From the cell containing the given text, extract its center point as (x, y) coordinate. 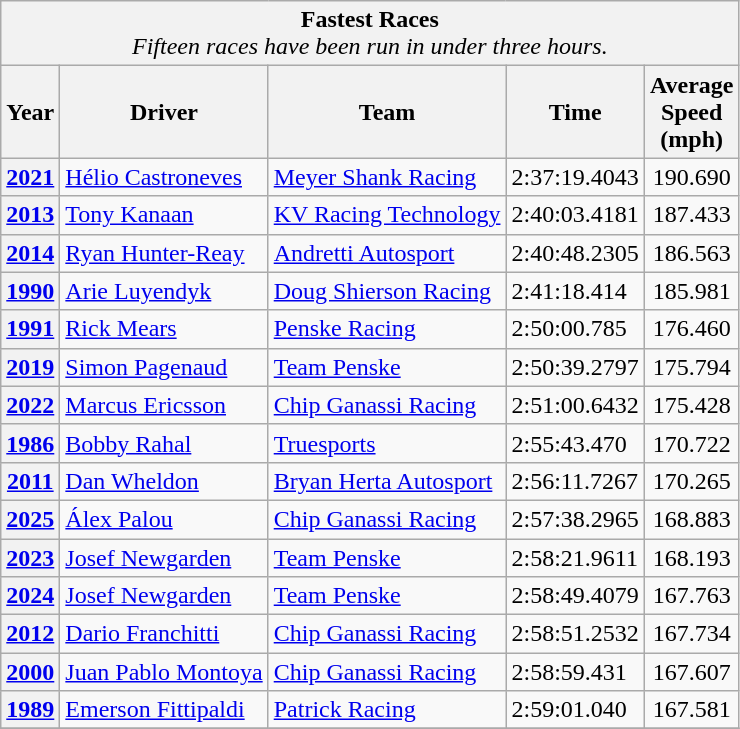
Hélio Castroneves (164, 177)
Simon Pagenaud (164, 367)
185.981 (692, 291)
2011 (30, 481)
Marcus Ericsson (164, 405)
2019 (30, 367)
2:50:00.785 (575, 329)
Patrick Racing (387, 710)
Year (30, 112)
1986 (30, 443)
Arie Luyendyk (164, 291)
Time (575, 112)
2:59:01.040 (575, 710)
Dario Franchitti (164, 634)
187.433 (692, 215)
Team (387, 112)
167.607 (692, 672)
Driver (164, 112)
2:37:19.4043 (575, 177)
Bryan Herta Autosport (387, 481)
2:55:43.470 (575, 443)
Doug Shierson Racing (387, 291)
KV Racing Technology (387, 215)
186.563 (692, 253)
168.193 (692, 557)
2:58:51.2532 (575, 634)
2023 (30, 557)
Álex Palou (164, 519)
2022 (30, 405)
2:50:39.2797 (575, 367)
170.722 (692, 443)
Bobby Rahal (164, 443)
Fastest RacesFifteen races have been run in under three hours. (370, 34)
Tony Kanaan (164, 215)
2:51:00.6432 (575, 405)
2:56:11.7267 (575, 481)
2:41:18.414 (575, 291)
1991 (30, 329)
Penske Racing (387, 329)
168.883 (692, 519)
Andretti Autosport (387, 253)
1990 (30, 291)
Emerson Fittipaldi (164, 710)
Truesports (387, 443)
2024 (30, 596)
Ryan Hunter-Reay (164, 253)
1989 (30, 710)
170.265 (692, 481)
2:58:21.9611 (575, 557)
175.794 (692, 367)
2013 (30, 215)
167.734 (692, 634)
2:57:38.2965 (575, 519)
190.690 (692, 177)
2014 (30, 253)
2:40:03.4181 (575, 215)
175.428 (692, 405)
2:58:59.431 (575, 672)
176.460 (692, 329)
167.581 (692, 710)
2:58:49.4079 (575, 596)
2:40:48.2305 (575, 253)
Juan Pablo Montoya (164, 672)
2021 (30, 177)
Meyer Shank Racing (387, 177)
AverageSpeed(mph) (692, 112)
2012 (30, 634)
Rick Mears (164, 329)
167.763 (692, 596)
2000 (30, 672)
2025 (30, 519)
Dan Wheldon (164, 481)
